Identify which cell holds the provided text, then report its (x, y) central coordinate. 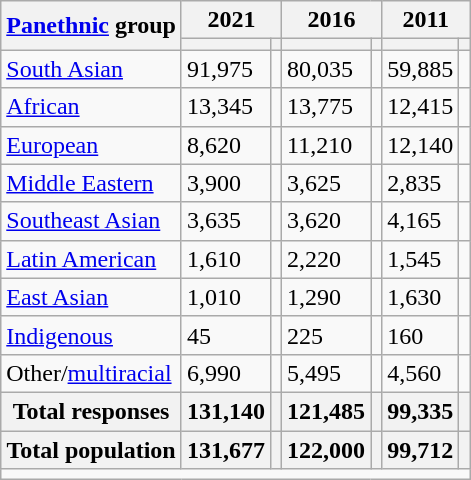
European (92, 145)
Middle Eastern (92, 183)
2,220 (326, 259)
Latin American (92, 259)
African (92, 107)
160 (420, 335)
1,290 (326, 297)
131,140 (226, 411)
91,975 (226, 69)
6,990 (226, 373)
3,625 (326, 183)
Panethnic group (92, 26)
225 (326, 335)
4,165 (420, 221)
2021 (231, 20)
13,345 (226, 107)
99,335 (420, 411)
3,900 (226, 183)
1,545 (420, 259)
Southeast Asian (92, 221)
Other/multiracial (92, 373)
80,035 (326, 69)
122,000 (326, 449)
3,635 (226, 221)
East Asian (92, 297)
Total population (92, 449)
99,712 (420, 449)
13,775 (326, 107)
12,415 (420, 107)
Total responses (92, 411)
2011 (426, 20)
59,885 (420, 69)
5,495 (326, 373)
8,620 (226, 145)
11,210 (326, 145)
2,835 (420, 183)
2016 (332, 20)
3,620 (326, 221)
1,610 (226, 259)
1,630 (420, 297)
45 (226, 335)
4,560 (420, 373)
12,140 (420, 145)
Indigenous (92, 335)
121,485 (326, 411)
131,677 (226, 449)
1,010 (226, 297)
South Asian (92, 69)
